Provide the [x, y] coordinate of the cell's center where the given text is located.  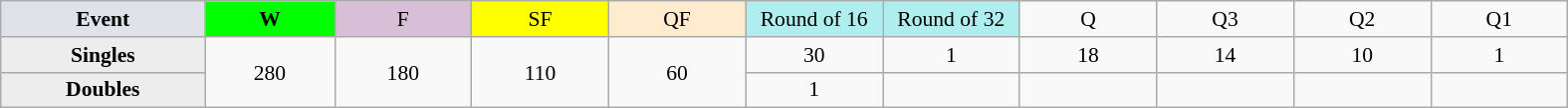
SF [541, 19]
Q [1088, 19]
Q3 [1226, 19]
Round of 16 [814, 19]
18 [1088, 55]
14 [1226, 55]
60 [677, 72]
F [403, 19]
280 [270, 72]
Round of 32 [951, 19]
Q1 [1499, 19]
10 [1362, 55]
180 [403, 72]
30 [814, 55]
Q2 [1362, 19]
Doubles [104, 90]
W [270, 19]
QF [677, 19]
Singles [104, 55]
110 [541, 72]
Event [104, 19]
